Detect which cell encompasses the target text, then output its [x, y] center coordinate. 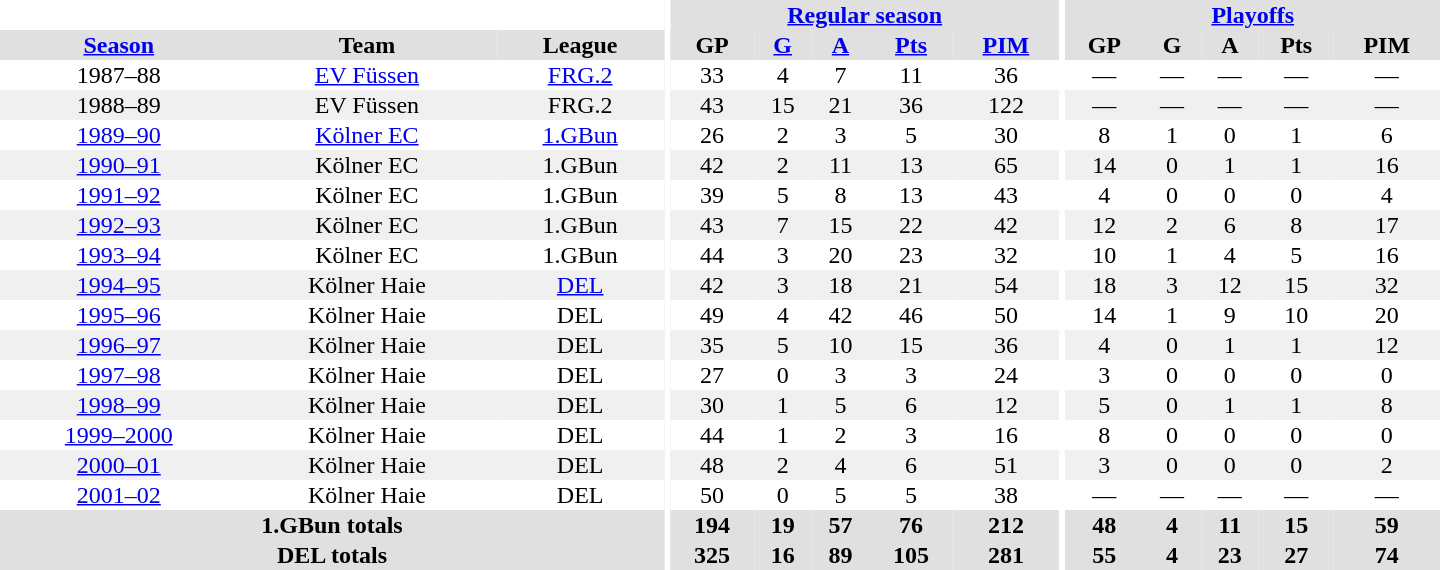
1992–93 [119, 225]
1991–92 [119, 195]
League [580, 45]
76 [910, 525]
55 [1104, 555]
1.GBun totals [332, 525]
54 [1006, 285]
22 [910, 225]
46 [910, 315]
Season [119, 45]
19 [783, 525]
2000–01 [119, 465]
212 [1006, 525]
1997–98 [119, 375]
17 [1387, 225]
325 [712, 555]
194 [712, 525]
Regular season [864, 15]
1990–91 [119, 165]
74 [1387, 555]
Team [368, 45]
39 [712, 195]
1999–2000 [119, 435]
1995–96 [119, 315]
51 [1006, 465]
1996–97 [119, 345]
1988–89 [119, 105]
89 [841, 555]
9 [1230, 315]
33 [712, 75]
122 [1006, 105]
Playoffs [1252, 15]
65 [1006, 165]
281 [1006, 555]
26 [712, 135]
57 [841, 525]
1993–94 [119, 255]
24 [1006, 375]
1989–90 [119, 135]
1994–95 [119, 285]
1998–99 [119, 405]
49 [712, 315]
DEL totals [332, 555]
1987–88 [119, 75]
35 [712, 345]
38 [1006, 495]
2001–02 [119, 495]
59 [1387, 525]
105 [910, 555]
